Scan for the cell matching the given text and deliver its [x, y] coordinate at center. 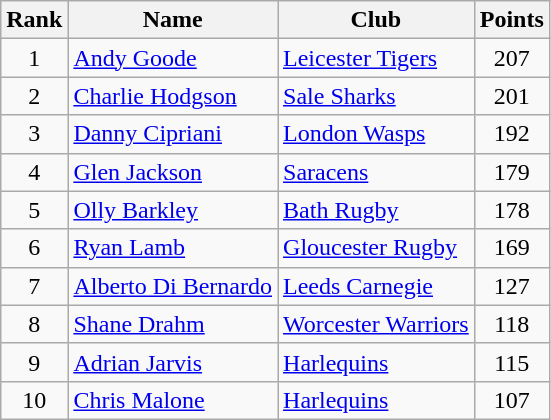
6 [34, 248]
4 [34, 172]
Rank [34, 20]
169 [512, 248]
9 [34, 362]
10 [34, 400]
Name [173, 20]
Saracens [376, 172]
178 [512, 210]
Olly Barkley [173, 210]
Chris Malone [173, 400]
Ryan Lamb [173, 248]
Club [376, 20]
2 [34, 96]
Adrian Jarvis [173, 362]
192 [512, 134]
115 [512, 362]
Glen Jackson [173, 172]
Sale Sharks [376, 96]
Andy Goode [173, 58]
201 [512, 96]
3 [34, 134]
118 [512, 324]
207 [512, 58]
Leicester Tigers [376, 58]
127 [512, 286]
Points [512, 20]
Danny Cipriani [173, 134]
Bath Rugby [376, 210]
Alberto Di Bernardo [173, 286]
179 [512, 172]
Worcester Warriors [376, 324]
1 [34, 58]
8 [34, 324]
Leeds Carnegie [376, 286]
107 [512, 400]
Gloucester Rugby [376, 248]
London Wasps [376, 134]
Shane Drahm [173, 324]
Charlie Hodgson [173, 96]
7 [34, 286]
5 [34, 210]
